Extract the (x, y) coordinate from the center of the cell holding the provided text.  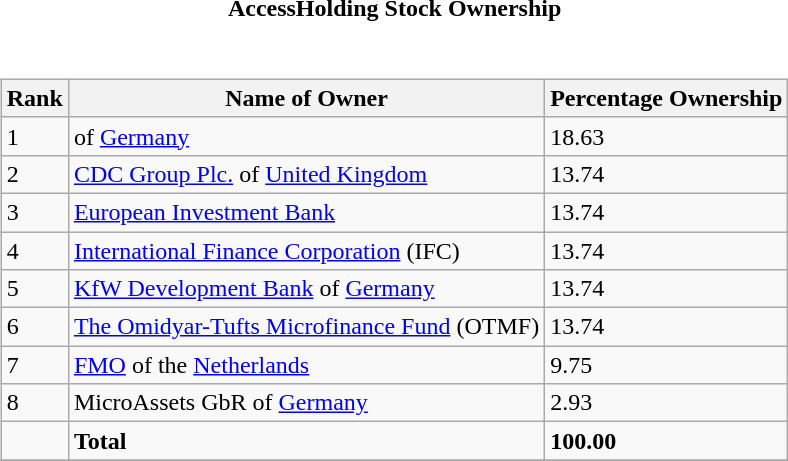
Total (306, 441)
2 (34, 174)
International Finance Corporation (IFC) (306, 251)
9.75 (666, 365)
8 (34, 403)
European Investment Bank (306, 212)
18.63 (666, 136)
6 (34, 327)
4 (34, 251)
CDC Group Plc. of United Kingdom (306, 174)
Name of Owner (306, 98)
of Germany (306, 136)
MicroAssets GbR of Germany (306, 403)
5 (34, 289)
KfW Development Bank of Germany (306, 289)
3 (34, 212)
Rank (34, 98)
2.93 (666, 403)
100.00 (666, 441)
FMO of the Netherlands (306, 365)
7 (34, 365)
Percentage Ownership (666, 98)
1 (34, 136)
The Omidyar-Tufts Microfinance Fund (OTMF) (306, 327)
